For the text-containing cell, return its midpoint in [X, Y] coordinate format. 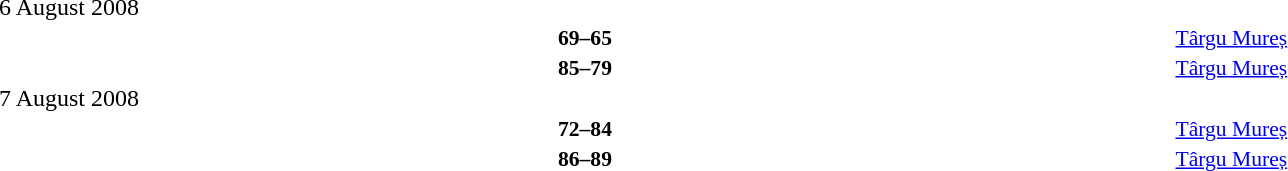
72–84 [584, 129]
85–79 [584, 68]
69–65 [584, 38]
